Scan for the cell matching the given text and deliver its (X, Y) coordinate at center. 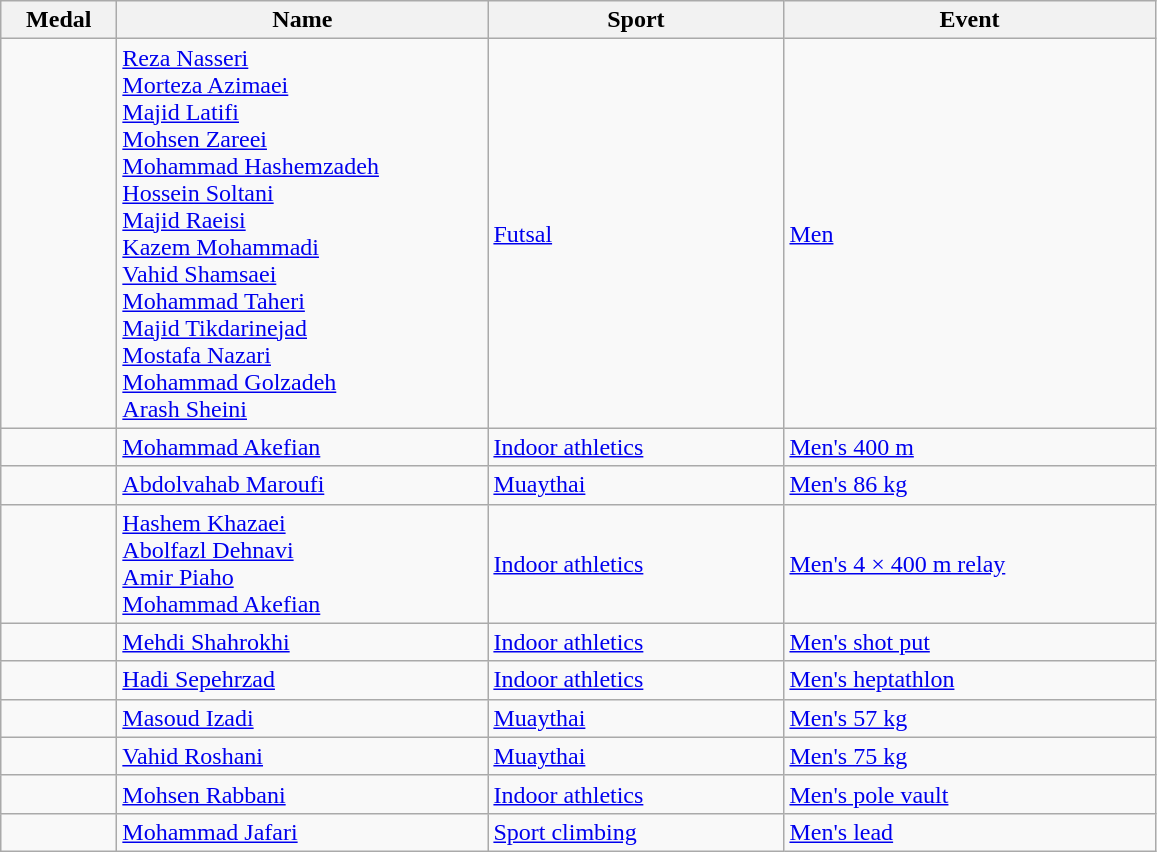
Futsal (636, 234)
Men's shot put (970, 642)
Mohammad Akefian (302, 447)
Name (302, 20)
Men's 4 × 400 m relay (970, 564)
Mohammad Jafari (302, 832)
Men's 86 kg (970, 485)
Hashem KhazaeiAbolfazl DehnaviAmir PiahoMohammad Akefian (302, 564)
Sport climbing (636, 832)
Mehdi Shahrokhi (302, 642)
Abdolvahab Maroufi (302, 485)
Men's heptathlon (970, 680)
Sport (636, 20)
Event (970, 20)
Men's 75 kg (970, 756)
Medal (59, 20)
Vahid Roshani (302, 756)
Men (970, 234)
Mohsen Rabbani (302, 794)
Men's lead (970, 832)
Men's 57 kg (970, 718)
Hadi Sepehrzad (302, 680)
Men's pole vault (970, 794)
Masoud Izadi (302, 718)
Men's 400 m (970, 447)
